Extract the [X, Y] coordinate from the center of the cell holding the provided text.  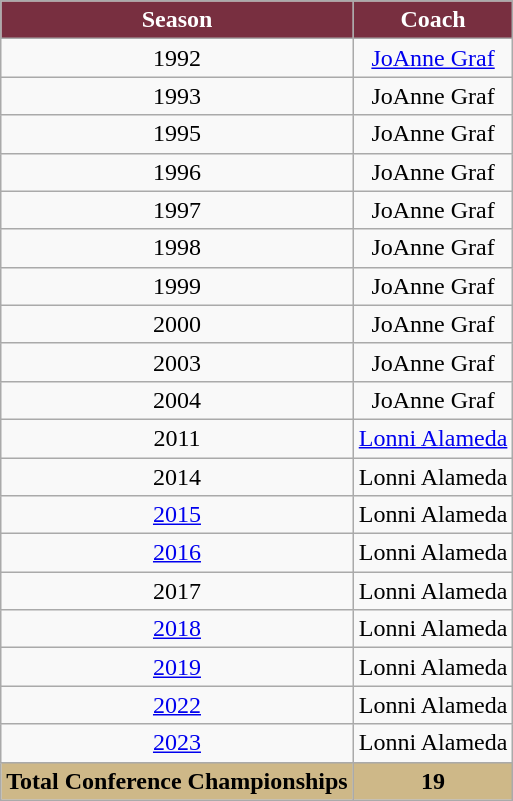
2014 [177, 477]
2019 [177, 667]
2016 [177, 553]
2018 [177, 629]
1993 [177, 96]
2004 [177, 400]
1996 [177, 172]
2022 [177, 705]
2015 [177, 515]
1995 [177, 134]
2023 [177, 743]
2011 [177, 438]
Total Conference Championships [177, 781]
19 [433, 781]
1999 [177, 286]
1997 [177, 210]
2017 [177, 591]
2003 [177, 362]
1992 [177, 58]
1998 [177, 248]
Season [177, 20]
2000 [177, 324]
Coach [433, 20]
